Return the [X, Y] coordinate for the center point of the cell that contains the specified text.  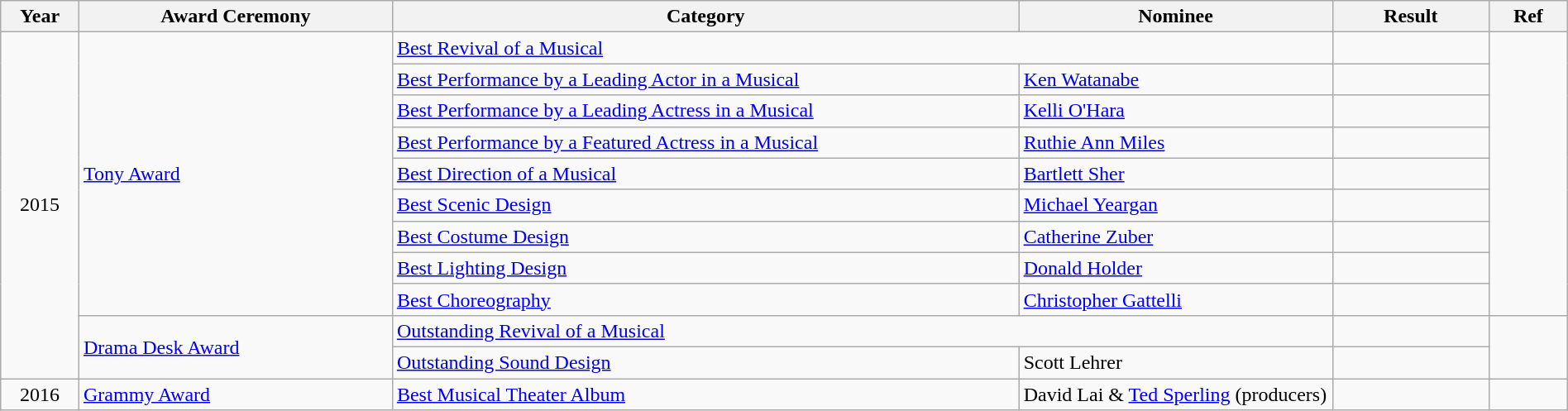
Best Musical Theater Album [705, 394]
Best Performance by a Leading Actor in a Musical [705, 79]
2015 [40, 205]
Grammy Award [235, 394]
Kelli O'Hara [1176, 111]
Catherine Zuber [1176, 237]
Michael Yeargan [1176, 205]
David Lai & Ted Sperling (producers) [1176, 394]
Best Costume Design [705, 237]
Nominee [1176, 17]
Christopher Gattelli [1176, 299]
Ref [1528, 17]
Ruthie Ann Miles [1176, 142]
Best Revival of a Musical [862, 48]
Outstanding Revival of a Musical [862, 331]
Outstanding Sound Design [705, 362]
Donald Holder [1176, 268]
Tony Award [235, 174]
Best Performance by a Featured Actress in a Musical [705, 142]
Best Scenic Design [705, 205]
Best Direction of a Musical [705, 174]
Drama Desk Award [235, 346]
Best Lighting Design [705, 268]
Bartlett Sher [1176, 174]
Year [40, 17]
Ken Watanabe [1176, 79]
Scott Lehrer [1176, 362]
Category [705, 17]
Best Performance by a Leading Actress in a Musical [705, 111]
Result [1411, 17]
Award Ceremony [235, 17]
2016 [40, 394]
Best Choreography [705, 299]
